Extract the [x, y] coordinate from the center of the cell holding the provided text.  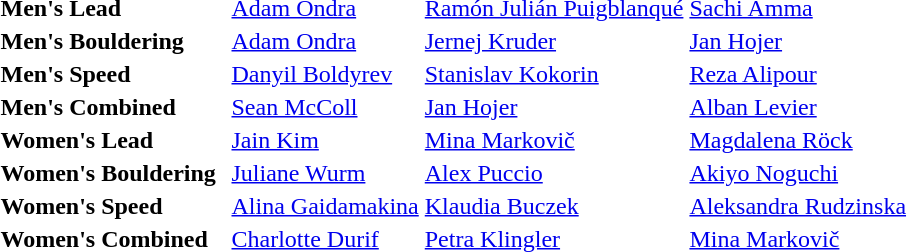
Jernej Kruder [554, 41]
Adam Ondra [325, 41]
Alina Gaidamakina [325, 206]
Stanislav Kokorin [554, 74]
Alex Puccio [554, 173]
Juliane Wurm [325, 173]
Jain Kim [325, 140]
Klaudia Buczek [554, 206]
Danyil Boldyrev [325, 74]
Sean McColl [325, 107]
Jan Hojer [554, 107]
Mina Markovič [554, 140]
